Detect which cell encompasses the target text, then output its [X, Y] center coordinate. 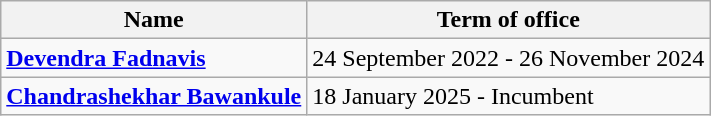
24 September 2022 - 26 November 2024 [508, 58]
18 January 2025 - Incumbent [508, 96]
Term of office [508, 20]
Name [154, 20]
Chandrashekhar Bawankule [154, 96]
Devendra Fadnavis [154, 58]
